Scan for the cell matching the given text and deliver its (x, y) coordinate at center. 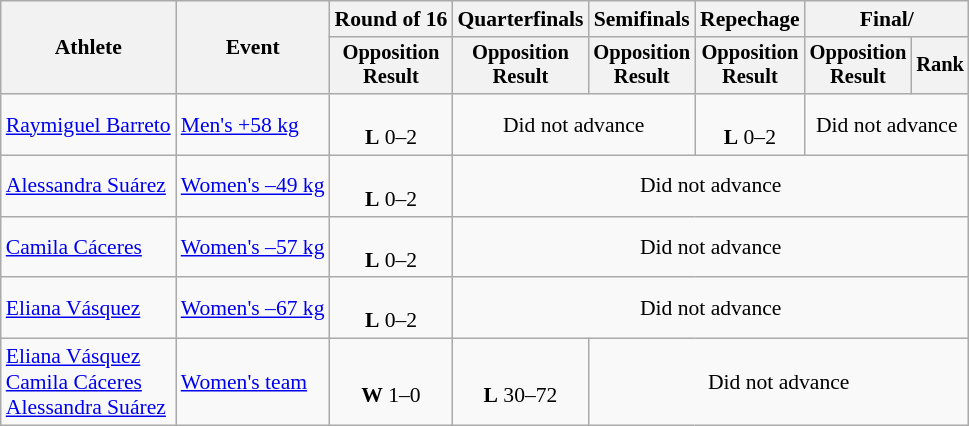
Event (253, 48)
Women's –67 kg (253, 308)
Eliana Vásquez (88, 308)
Women's –49 kg (253, 186)
Alessandra Suárez (88, 186)
Raymiguel Barreto (88, 124)
Camila Cáceres (88, 248)
W 1–0 (392, 382)
Semifinals (642, 19)
Quarterfinals (520, 19)
Women's –57 kg (253, 248)
L 30–72 (520, 382)
Eliana VásquezCamila CáceresAlessandra Suárez (88, 382)
Rank (940, 66)
Athlete (88, 48)
Repechage (750, 19)
Women's team (253, 382)
Round of 16 (392, 19)
Final/ (887, 19)
Men's +58 kg (253, 124)
